Return the (X, Y) coordinate for the center point of the cell that contains the specified text.  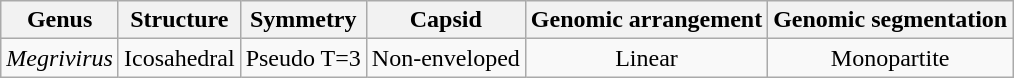
Pseudo T=3 (303, 58)
Megrivirus (60, 58)
Linear (646, 58)
Structure (179, 20)
Genomic arrangement (646, 20)
Monopartite (890, 58)
Genus (60, 20)
Genomic segmentation (890, 20)
Capsid (446, 20)
Non-enveloped (446, 58)
Symmetry (303, 20)
Icosahedral (179, 58)
